Provide the [x, y] coordinate of the cell's center where the given text is located.  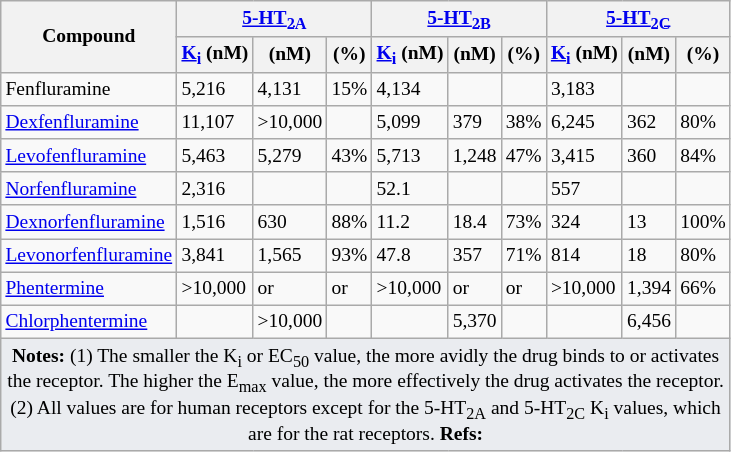
100% [704, 222]
2,316 [215, 188]
1,248 [474, 156]
6,245 [584, 122]
Norfenfluramine [89, 188]
5,463 [215, 156]
Levofenfluramine [89, 156]
88% [350, 222]
84% [704, 156]
93% [350, 254]
11,107 [215, 122]
3,183 [584, 88]
1,565 [290, 254]
3,841 [215, 254]
Dexnorfenfluramine [89, 222]
Phentermine [89, 288]
38% [524, 122]
4,131 [290, 88]
4,134 [410, 88]
Chlorphentermine [89, 322]
5,216 [215, 88]
5,370 [474, 322]
Dexfenfluramine [89, 122]
5-HT2C [638, 19]
18 [648, 254]
6,456 [648, 322]
5-HT2B [459, 19]
5,713 [410, 156]
71% [524, 254]
47.8 [410, 254]
630 [290, 222]
73% [524, 222]
3,415 [584, 156]
Compound [89, 36]
66% [704, 288]
1,516 [215, 222]
Fenfluramine [89, 88]
814 [584, 254]
5,099 [410, 122]
324 [584, 222]
15% [350, 88]
47% [524, 156]
557 [584, 188]
11.2 [410, 222]
1,394 [648, 288]
Levonorfenfluramine [89, 254]
5,279 [290, 156]
357 [474, 254]
52.1 [410, 188]
13 [648, 222]
18.4 [474, 222]
5-HT2A [274, 19]
362 [648, 122]
43% [350, 156]
379 [474, 122]
360 [648, 156]
